Scan for the cell matching the given text and deliver its [x, y] coordinate at center. 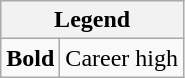
Legend [92, 20]
Bold [30, 58]
Career high [122, 58]
